Scan for the cell matching the given text and deliver its [X, Y] coordinate at center. 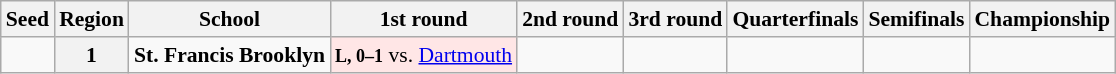
Quarterfinals [795, 19]
3rd round [675, 19]
L, 0–1 vs. Dartmouth [424, 55]
1st round [424, 19]
1 [92, 55]
Region [92, 19]
Seed [28, 19]
Championship [1042, 19]
Semifinals [916, 19]
St. Francis Brooklyn [230, 55]
2nd round [570, 19]
School [230, 19]
